Capture the cell that displays the provided text and extract its [x, y] central coordinate. 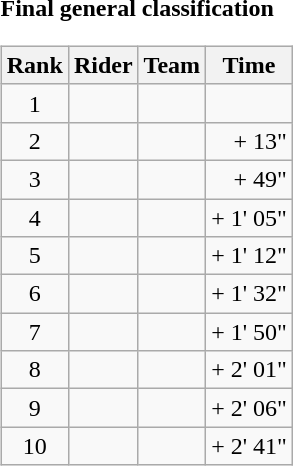
Rank [34, 65]
+ 1' 12" [250, 256]
+ 49" [250, 179]
8 [34, 370]
4 [34, 217]
+ 1' 32" [250, 294]
Rider [103, 65]
+ 1' 50" [250, 332]
+ 1' 05" [250, 217]
+ 2' 06" [250, 408]
2 [34, 141]
1 [34, 103]
9 [34, 408]
7 [34, 332]
10 [34, 446]
Team [172, 65]
6 [34, 294]
+ 2' 41" [250, 446]
+ 13" [250, 141]
5 [34, 256]
Time [250, 65]
3 [34, 179]
+ 2' 01" [250, 370]
